Scan for the cell matching the given text and deliver its [x, y] coordinate at center. 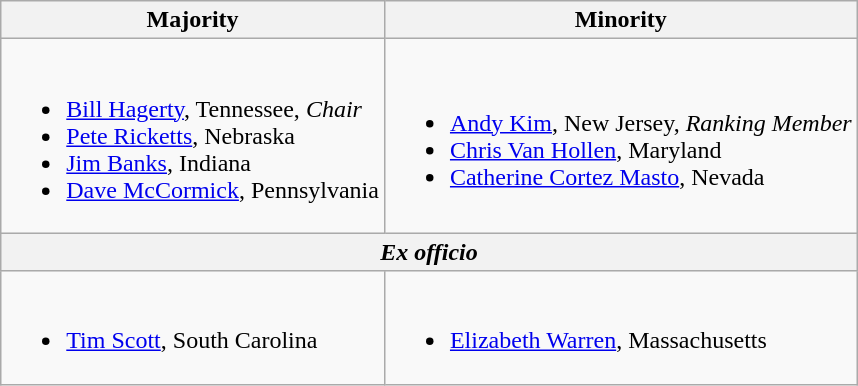
Bill Hagerty, Tennessee, ChairPete Ricketts, NebraskaJim Banks, IndianaDave McCormick, Pennsylvania [193, 136]
Minority [620, 20]
Ex officio [429, 252]
Elizabeth Warren, Massachusetts [620, 328]
Andy Kim, New Jersey, Ranking MemberChris Van Hollen, MarylandCatherine Cortez Masto, Nevada [620, 136]
Majority [193, 20]
Tim Scott, South Carolina [193, 328]
